Extract the (x, y) coordinate from the center of the cell holding the provided text.  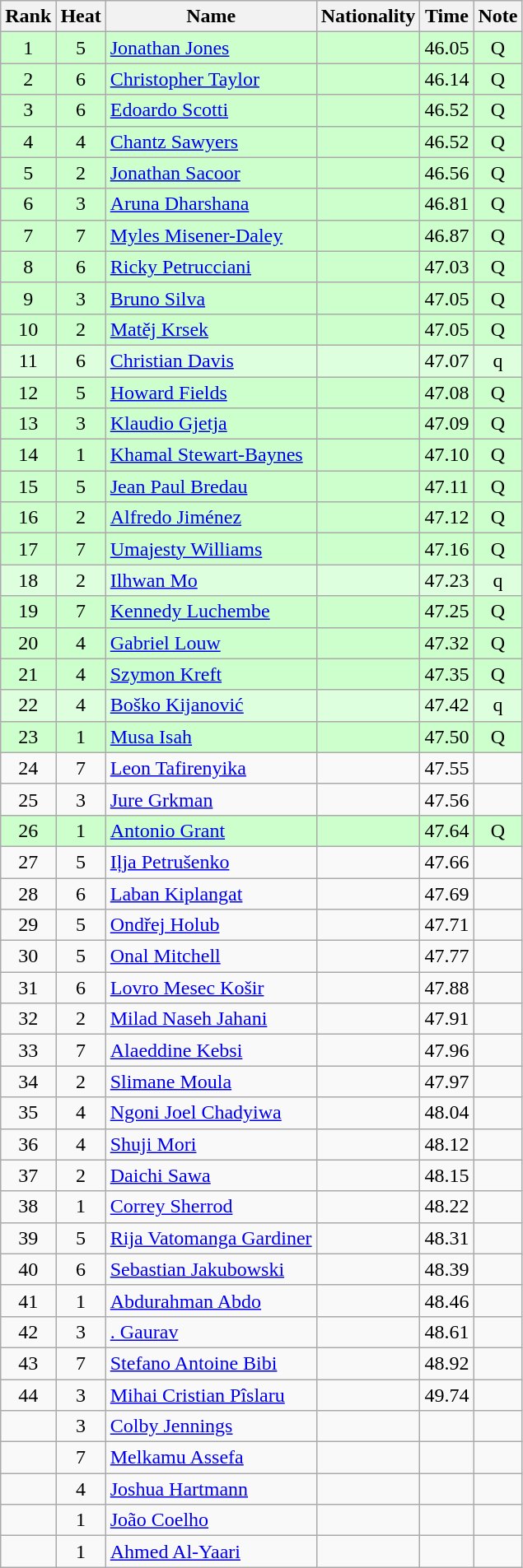
24 (28, 768)
47.32 (446, 643)
47.42 (446, 705)
15 (28, 486)
Ondřej Holub (211, 925)
25 (28, 799)
47.69 (446, 893)
48.46 (446, 1300)
46.87 (446, 235)
Leon Tafirenyika (211, 768)
Note (497, 16)
47.12 (446, 518)
47.03 (446, 267)
33 (28, 1050)
48.12 (446, 1144)
27 (28, 862)
12 (28, 393)
47.16 (446, 549)
41 (28, 1300)
11 (28, 361)
28 (28, 893)
47.77 (446, 956)
Umajesty Williams (211, 549)
49.74 (446, 1395)
20 (28, 643)
16 (28, 518)
18 (28, 580)
Heat (81, 16)
29 (28, 925)
João Coelho (211, 1520)
. Gaurav (211, 1332)
Melkamu Assefa (211, 1458)
Boško Kijanović (211, 705)
Christian Davis (211, 361)
47.07 (446, 361)
47.66 (446, 862)
47.64 (446, 831)
Name (211, 16)
Rija Vatomanga Gardiner (211, 1238)
43 (28, 1363)
30 (28, 956)
47.35 (446, 674)
Laban Kiplangat (211, 893)
47.23 (446, 580)
Matěj Krsek (211, 329)
47.10 (446, 455)
Ilhwan Mo (211, 580)
48.04 (446, 1113)
Jure Grkman (211, 799)
10 (28, 329)
Mihai Cristian Pîslaru (211, 1395)
Bruno Silva (211, 298)
46.14 (446, 79)
Alaeddine Kebsi (211, 1050)
46.81 (446, 204)
19 (28, 612)
47.56 (446, 799)
48.61 (446, 1332)
Nationality (368, 16)
Antonio Grant (211, 831)
17 (28, 549)
Ahmed Al-Yaari (211, 1552)
34 (28, 1082)
Edoardo Scotti (211, 110)
Stefano Antoine Bibi (211, 1363)
Correy Sherrod (211, 1207)
21 (28, 674)
47.11 (446, 486)
47.96 (446, 1050)
23 (28, 737)
Aruna Dharshana (211, 204)
Howard Fields (211, 393)
46.05 (446, 48)
39 (28, 1238)
Colby Jennings (211, 1426)
Christopher Taylor (211, 79)
Ricky Petrucciani (211, 267)
Alfredo Jiménez (211, 518)
47.91 (446, 1019)
Sebastian Jakubowski (211, 1269)
42 (28, 1332)
26 (28, 831)
14 (28, 455)
Klaudio Gjetja (211, 424)
35 (28, 1113)
48.15 (446, 1175)
47.09 (446, 424)
Daichi Sawa (211, 1175)
Chantz Sawyers (211, 142)
36 (28, 1144)
48.92 (446, 1363)
47.88 (446, 988)
37 (28, 1175)
Jonathan Sacoor (211, 173)
48.31 (446, 1238)
Abdurahman Abdo (211, 1300)
22 (28, 705)
32 (28, 1019)
44 (28, 1395)
8 (28, 267)
47.97 (446, 1082)
47.08 (446, 393)
38 (28, 1207)
Time (446, 16)
Szymon Kreft (211, 674)
47.50 (446, 737)
Onal Mitchell (211, 956)
Khamal Stewart-Baynes (211, 455)
Lovro Mesec Košir (211, 988)
46.56 (446, 173)
Musa Isah (211, 737)
9 (28, 298)
Ngoni Joel Chadyiwa (211, 1113)
47.25 (446, 612)
47.71 (446, 925)
Joshua Hartmann (211, 1489)
Jonathan Jones (211, 48)
Milad Naseh Jahani (211, 1019)
31 (28, 988)
48.22 (446, 1207)
48.39 (446, 1269)
Kennedy Luchembe (211, 612)
Iļja Petrušenko (211, 862)
Shuji Mori (211, 1144)
Myles Misener-Daley (211, 235)
Slimane Moula (211, 1082)
Gabriel Louw (211, 643)
Jean Paul Bredau (211, 486)
Rank (28, 16)
40 (28, 1269)
47.55 (446, 768)
13 (28, 424)
